Search for the cell housing the specified text and yield its (X, Y) center coordinate. 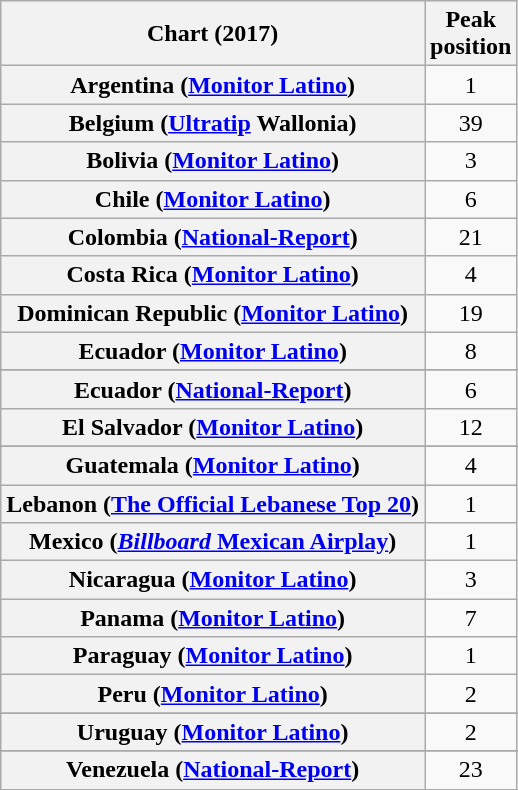
21 (471, 237)
23 (471, 770)
19 (471, 313)
8 (471, 351)
Peak position (471, 34)
Peru (Monitor Latino) (213, 694)
Belgium (Ultratip Wallonia) (213, 123)
Chart (2017) (213, 34)
El Salvador (Monitor Latino) (213, 427)
Costa Rica (Monitor Latino) (213, 275)
Colombia (National-Report) (213, 237)
Bolivia (Monitor Latino) (213, 161)
39 (471, 123)
Argentina (Monitor Latino) (213, 85)
Chile (Monitor Latino) (213, 199)
Dominican Republic (Monitor Latino) (213, 313)
Paraguay (Monitor Latino) (213, 656)
12 (471, 427)
Uruguay (Monitor Latino) (213, 732)
Venezuela (National-Report) (213, 770)
Guatemala (Monitor Latino) (213, 465)
Ecuador (Monitor Latino) (213, 351)
Ecuador (National-Report) (213, 389)
Lebanon (The Official Lebanese Top 20) (213, 503)
Nicaragua (Monitor Latino) (213, 580)
7 (471, 618)
Mexico (Billboard Mexican Airplay) (213, 542)
Panama (Monitor Latino) (213, 618)
